Return (x, y) of the center of cell containing provided text 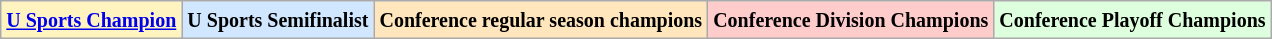
Conference Division Champions (851, 20)
Conference Playoff Champions (1132, 20)
U Sports Semifinalist (278, 20)
U Sports Champion (92, 20)
Conference regular season champions (541, 20)
